Locate the cell with the specified text and output its (X, Y) center coordinate. 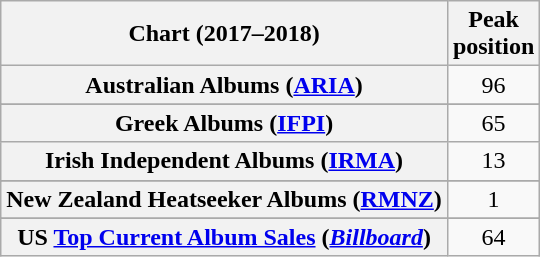
Peakposition (493, 34)
New Zealand Heatseeker Albums (RMNZ) (224, 199)
Chart (2017–2018) (224, 34)
96 (493, 85)
1 (493, 199)
65 (493, 123)
64 (493, 237)
13 (493, 161)
Australian Albums (ARIA) (224, 85)
US Top Current Album Sales (Billboard) (224, 237)
Irish Independent Albums (IRMA) (224, 161)
Greek Albums (IFPI) (224, 123)
